From the cell containing the given text, extract its center point as [x, y] coordinate. 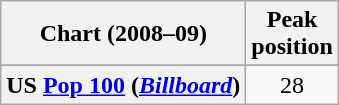
Chart (2008–09) [124, 34]
US Pop 100 (Billboard) [124, 85]
Peakposition [292, 34]
28 [292, 85]
